Provide the [x, y] coordinate of the cell's center where the given text is located.  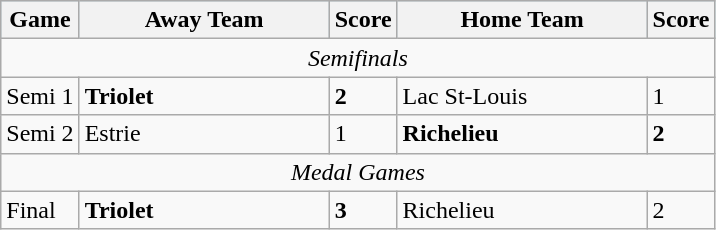
Home Team [522, 20]
Semi 1 [40, 96]
Game [40, 20]
Away Team [204, 20]
Lac St-Louis [522, 96]
Estrie [204, 134]
3 [363, 210]
Semifinals [358, 58]
Final [40, 210]
Semi 2 [40, 134]
Medal Games [358, 172]
